Identify which cell holds the provided text, then report its [x, y] central coordinate. 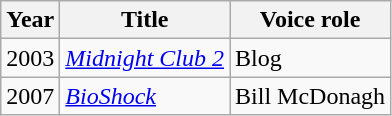
Title [145, 20]
Year [30, 20]
Midnight Club 2 [145, 58]
Bill McDonagh [310, 96]
Blog [310, 58]
2007 [30, 96]
Voice role [310, 20]
2003 [30, 58]
BioShock [145, 96]
